Scan for the cell matching the given text and deliver its [X, Y] coordinate at center. 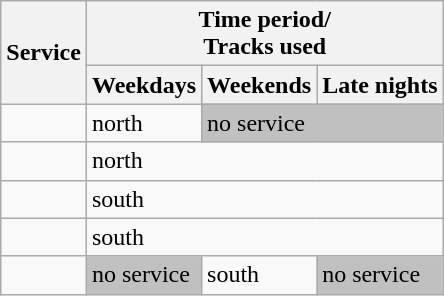
Late nights [380, 85]
Weekends [260, 85]
Time period/Tracks used [264, 34]
Service [44, 52]
Weekdays [144, 85]
